Return the (X, Y) coordinate for the center point of the cell that contains the specified text.  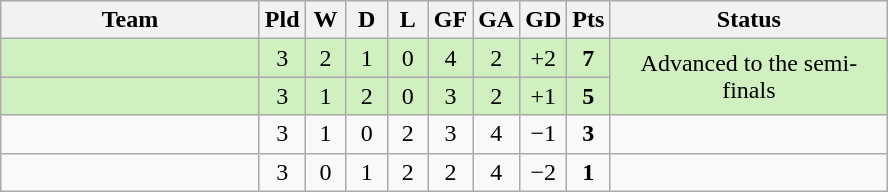
D (366, 20)
GF (450, 20)
GD (544, 20)
−1 (544, 134)
Advanced to the semi-finals (749, 77)
Team (130, 20)
Pts (588, 20)
Pld (282, 20)
Status (749, 20)
L (408, 20)
7 (588, 58)
−2 (544, 172)
+2 (544, 58)
W (326, 20)
GA (496, 20)
5 (588, 96)
+1 (544, 96)
